Scan for the cell matching the given text and deliver its [x, y] coordinate at center. 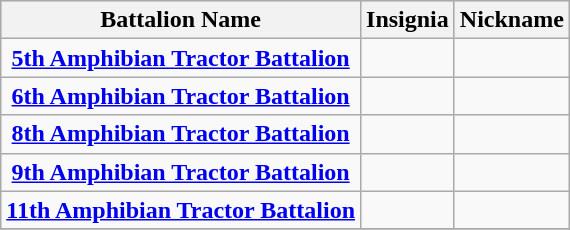
9th Amphibian Tractor Battalion [181, 172]
5th Amphibian Tractor Battalion [181, 58]
11th Amphibian Tractor Battalion [181, 210]
8th Amphibian Tractor Battalion [181, 134]
6th Amphibian Tractor Battalion [181, 96]
Battalion Name [181, 20]
Nickname [512, 20]
Insignia [408, 20]
